Output the (X, Y) coordinate of the center of the cell containing the given text.  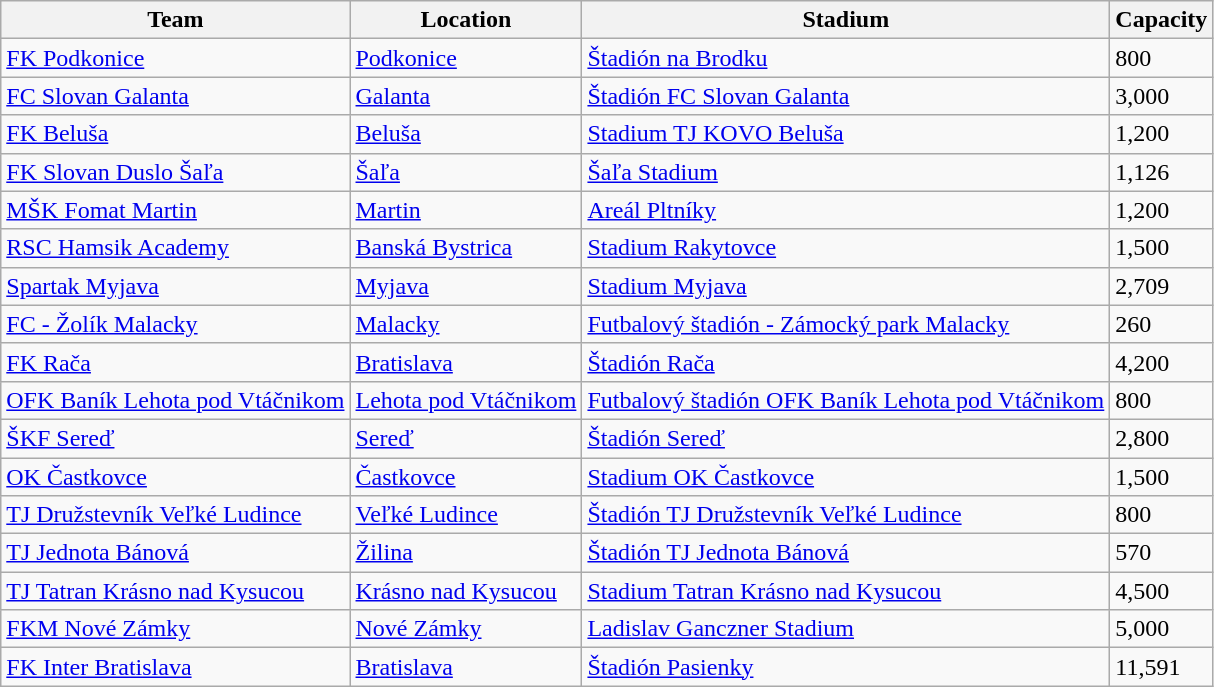
Nové Zámky (466, 629)
Futbalový štadión OFK Baník Lehota pod Vtáčnikom (846, 400)
Šaľa (466, 172)
Stadium OK Častkovce (846, 477)
2,709 (1162, 286)
5,000 (1162, 629)
FK Inter Bratislava (176, 667)
Štadión FC Slovan Galanta (846, 96)
Location (466, 20)
RSC Hamsik Academy (176, 248)
1,126 (1162, 172)
Stadium Rakytovce (846, 248)
FK Beluša (176, 134)
Žilina (466, 553)
4,200 (1162, 362)
Stadium Myjava (846, 286)
Štadión Pasienky (846, 667)
Štadión Sereď (846, 438)
Krásno nad Kysucou (466, 591)
Štadión TJ Jednota Bánová (846, 553)
Myjava (466, 286)
Stadium TJ KOVO Beluša (846, 134)
Stadium Tatran Krásno nad Kysucou (846, 591)
Capacity (1162, 20)
Futbalový štadión - Zámocký park Malacky (846, 324)
OK Častkovce (176, 477)
Štadión Rača (846, 362)
Štadión na Brodku (846, 58)
Štadión TJ Družstevník Veľké Ludince (846, 515)
TJ Tatran Krásno nad Kysucou (176, 591)
FK Podkonice (176, 58)
Šaľa Stadium (846, 172)
Veľké Ludince (466, 515)
2,800 (1162, 438)
Team (176, 20)
Galanta (466, 96)
FC - Žolík Malacky (176, 324)
Podkonice (466, 58)
4,500 (1162, 591)
Banská Bystrica (466, 248)
Častkovce (466, 477)
FK Rača (176, 362)
TJ Družstevník Veľké Ludince (176, 515)
TJ Jednota Bánová (176, 553)
Areál Pltníky (846, 210)
Sereď (466, 438)
260 (1162, 324)
FK Slovan Duslo Šaľa (176, 172)
Lehota pod Vtáčnikom (466, 400)
570 (1162, 553)
11,591 (1162, 667)
Beluša (466, 134)
ŠKF Sereď (176, 438)
Spartak Myjava (176, 286)
3,000 (1162, 96)
Ladislav Ganczner Stadium (846, 629)
Malacky (466, 324)
OFK Baník Lehota pod Vtáčnikom (176, 400)
Martin (466, 210)
FKM Nové Zámky (176, 629)
Stadium (846, 20)
MŠK Fomat Martin (176, 210)
FC Slovan Galanta (176, 96)
